Pinpoint the cell where the given text exists, returning its [x, y] midpoint coordinate. 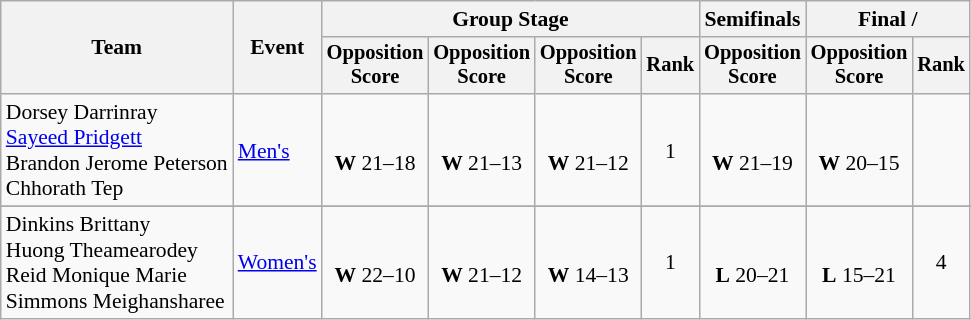
W 21–18 [376, 150]
Group Stage [510, 19]
W 14–13 [588, 263]
L 20–21 [752, 263]
Event [278, 48]
Dinkins BrittanyHuong TheamearodeyReid Monique MarieSimmons Meighansharee [117, 263]
4 [941, 263]
Semifinals [752, 19]
Men's [278, 150]
W 22–10 [376, 263]
W 20–15 [860, 150]
Team [117, 48]
W 21–19 [752, 150]
Final / [888, 19]
Dorsey DarrinraySayeed PridgettBrandon Jerome PetersonChhorath Tep [117, 150]
L 15–21 [860, 263]
W 21–13 [482, 150]
Women's [278, 263]
